Search for the cell housing the specified text and yield its [X, Y] center coordinate. 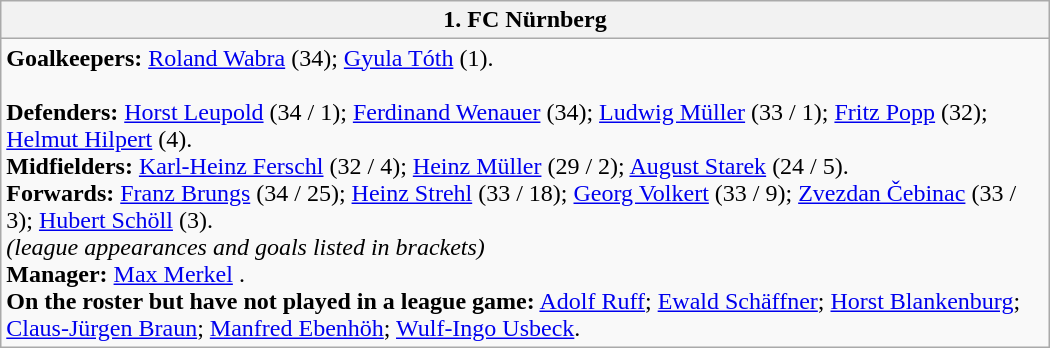
1. FC Nürnberg [525, 20]
